From the cell containing the given text, extract its center point as [X, Y] coordinate. 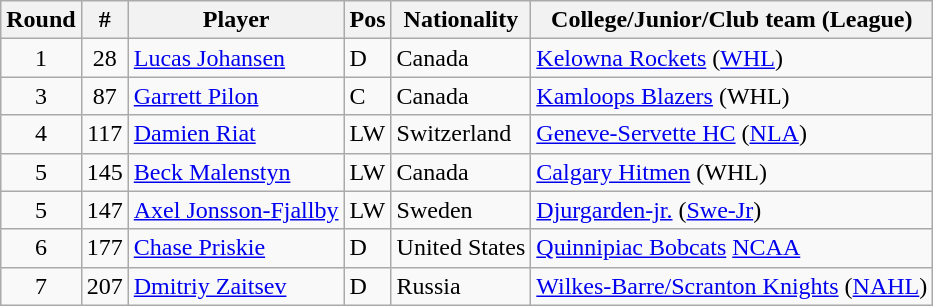
# [104, 20]
Kelowna Rockets (WHL) [732, 58]
Calgary Hitmen (WHL) [732, 172]
28 [104, 58]
Round [41, 20]
Geneve-Servette HC (NLA) [732, 134]
Switzerland [461, 134]
Player [236, 20]
Quinnipiac Bobcats NCAA [732, 248]
6 [41, 248]
Beck Malenstyn [236, 172]
Damien Riat [236, 134]
Garrett Pilon [236, 96]
Nationality [461, 20]
C [368, 96]
Chase Priskie [236, 248]
United States [461, 248]
Lucas Johansen [236, 58]
87 [104, 96]
117 [104, 134]
Kamloops Blazers (WHL) [732, 96]
1 [41, 58]
4 [41, 134]
3 [41, 96]
Sweden [461, 210]
Axel Jonsson-Fjallby [236, 210]
Djurgarden-jr. (Swe-Jr) [732, 210]
Pos [368, 20]
College/Junior/Club team (League) [732, 20]
207 [104, 286]
7 [41, 286]
147 [104, 210]
177 [104, 248]
Dmitriy Zaitsev [236, 286]
Russia [461, 286]
Wilkes-Barre/Scranton Knights (NAHL) [732, 286]
145 [104, 172]
